Return the [x, y] coordinate for the center point of the cell that contains the specified text.  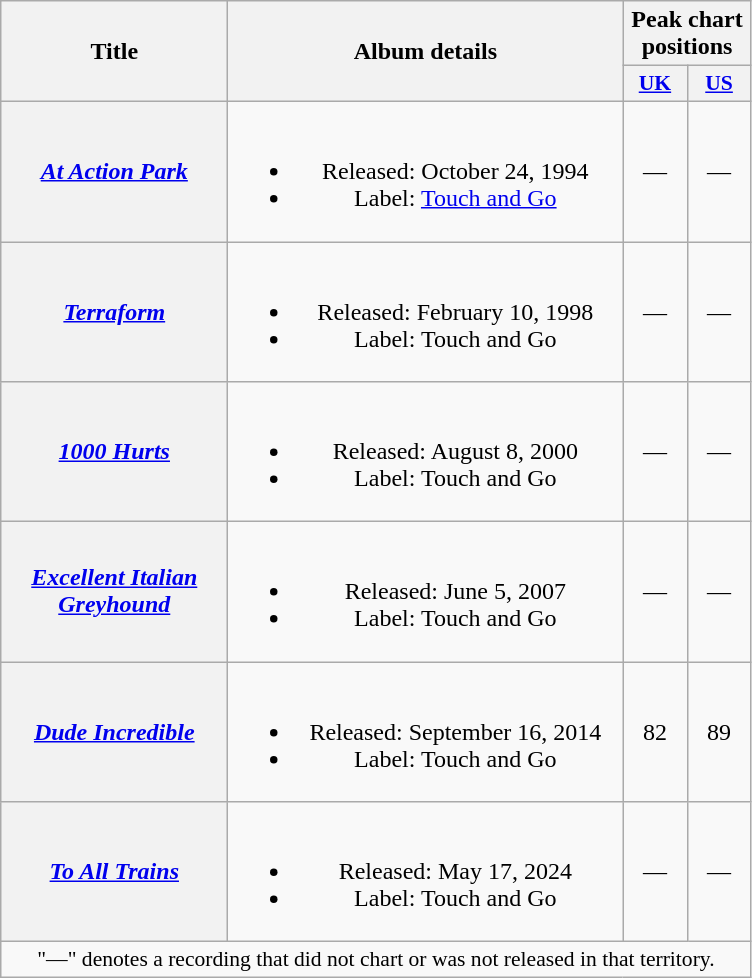
Terraform [114, 312]
1000 Hurts [114, 452]
Dude Incredible [114, 732]
To All Trains [114, 872]
82 [655, 732]
UK [655, 84]
Released: February 10, 1998Label: Touch and Go [426, 312]
Album details [426, 52]
US [719, 84]
At Action Park [114, 171]
Released: October 24, 1994Label: Touch and Go [426, 171]
89 [719, 732]
Released: May 17, 2024Label: Touch and Go [426, 872]
Title [114, 52]
Released: August 8, 2000Label: Touch and Go [426, 452]
"—" denotes a recording that did not chart or was not released in that territory. [376, 960]
Released: June 5, 2007Label: Touch and Go [426, 592]
Excellent Italian Greyhound [114, 592]
Peak chart positions [687, 34]
Released: September 16, 2014Label: Touch and Go [426, 732]
